Scan for the cell matching the given text and deliver its [X, Y] coordinate at center. 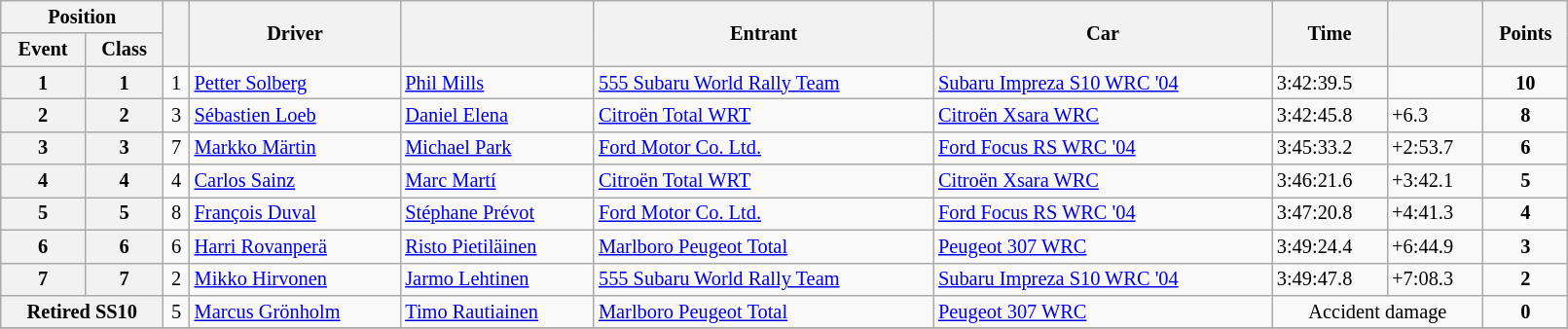
Daniel Elena [496, 115]
Sébastien Loeb [296, 115]
Carlos Sainz [296, 181]
Event [43, 50]
Harri Rovanperä [296, 246]
Jarmo Lehtinen [496, 279]
3:42:45.8 [1330, 115]
Time [1330, 33]
+7:08.3 [1435, 279]
Class [124, 50]
Risto Pietiläinen [496, 246]
+6:44.9 [1435, 246]
10 [1526, 83]
Phil Mills [496, 83]
Accident damage [1378, 311]
Timo Rautiainen [496, 311]
3:49:24.4 [1330, 246]
0 [1526, 311]
3:49:47.8 [1330, 279]
Retired SS10 [82, 311]
3:45:33.2 [1330, 148]
Marcus Grönholm [296, 311]
3:47:20.8 [1330, 213]
Markko Märtin [296, 148]
Car [1103, 33]
Points [1526, 33]
3:42:39.5 [1330, 83]
Mikko Hirvonen [296, 279]
Position [82, 17]
Michael Park [496, 148]
+3:42.1 [1435, 181]
François Duval [296, 213]
Driver [296, 33]
+2:53.7 [1435, 148]
Entrant [763, 33]
Stéphane Prévot [496, 213]
+4:41.3 [1435, 213]
3:46:21.6 [1330, 181]
Marc Martí [496, 181]
Petter Solberg [296, 83]
+6.3 [1435, 115]
